Search for the cell housing the specified text and yield its [X, Y] center coordinate. 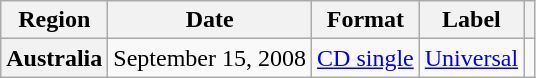
Region [54, 20]
CD single [366, 58]
Universal [471, 58]
Format [366, 20]
Date [210, 20]
Australia [54, 58]
September 15, 2008 [210, 58]
Label [471, 20]
